Search for the cell housing the specified text and yield its [X, Y] center coordinate. 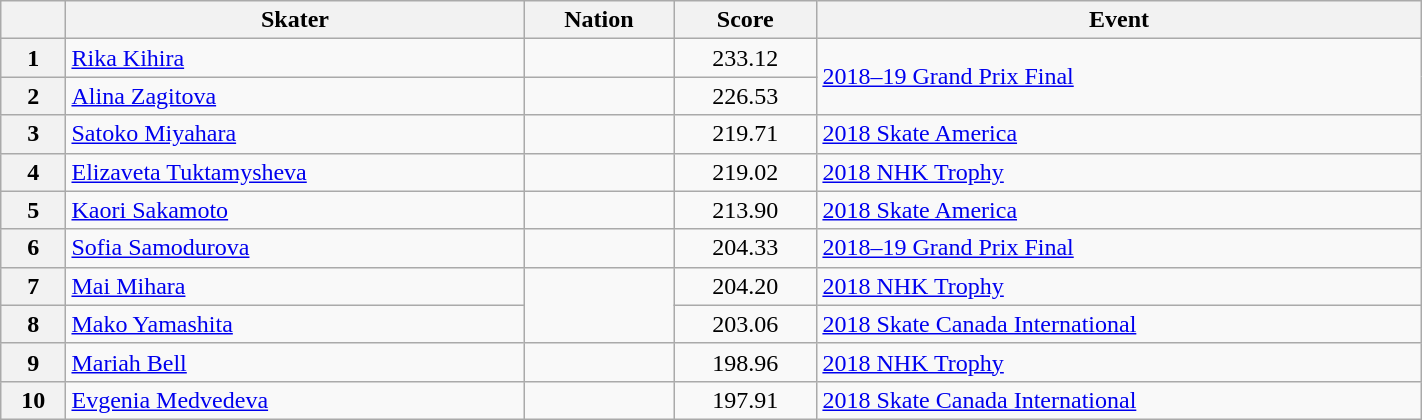
219.71 [746, 134]
7 [34, 286]
203.06 [746, 324]
219.02 [746, 172]
Score [746, 20]
Kaori Sakamoto [295, 210]
Nation [599, 20]
10 [34, 400]
197.91 [746, 400]
2 [34, 96]
233.12 [746, 58]
198.96 [746, 362]
Skater [295, 20]
8 [34, 324]
Event [1119, 20]
Evgenia Medvedeva [295, 400]
213.90 [746, 210]
204.20 [746, 286]
Satoko Miyahara [295, 134]
Mai Mihara [295, 286]
204.33 [746, 248]
3 [34, 134]
226.53 [746, 96]
Alina Zagitova [295, 96]
Mariah Bell [295, 362]
Mako Yamashita [295, 324]
Rika Kihira [295, 58]
5 [34, 210]
4 [34, 172]
1 [34, 58]
Elizaveta Tuktamysheva [295, 172]
9 [34, 362]
Sofia Samodurova [295, 248]
6 [34, 248]
